Determine the (x, y) coordinate at the center of the cell enclosing the given text.  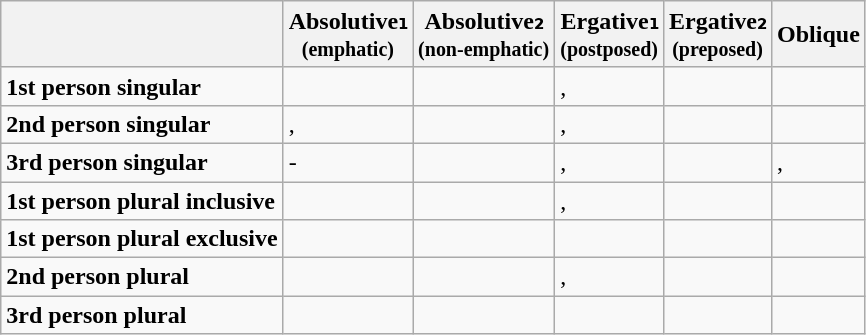
1st person singular (142, 86)
Absolutive₂(non-emphatic) (484, 34)
Ergative₂(preposed) (718, 34)
2nd person plural (142, 277)
Oblique (819, 34)
2nd person singular (142, 124)
3rd person singular (142, 162)
Absolutive₁(emphatic) (348, 34)
3rd person plural (142, 315)
1st person plural exclusive (142, 239)
- (348, 162)
Ergative₁(postposed) (610, 34)
1st person plural inclusive (142, 201)
